Detect which cell encompasses the target text, then output its (X, Y) center coordinate. 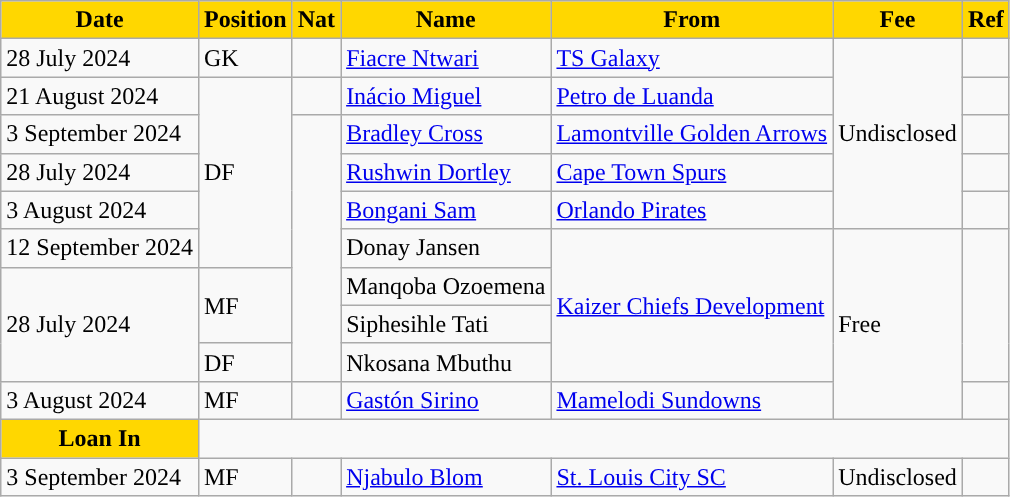
Orlando Pirates (692, 210)
St. Louis City SC (692, 477)
Manqoba Ozoemena (446, 286)
Lamontville Golden Arrows (692, 134)
Petro de Luanda (692, 96)
Nat (316, 20)
12 September 2024 (100, 248)
Kaizer Chiefs Development (692, 305)
Bongani Sam (446, 210)
Name (446, 20)
Siphesihle Tati (446, 324)
GK (245, 58)
Bradley Cross (446, 134)
21 August 2024 (100, 96)
From (692, 20)
Gastón Sirino (446, 400)
TS Galaxy (692, 58)
Loan In (100, 438)
Fee (898, 20)
Position (245, 20)
Njabulo Blom (446, 477)
Inácio Miguel (446, 96)
Fiacre Ntwari (446, 58)
Mamelodi Sundowns (692, 400)
Ref (986, 20)
Cape Town Spurs (692, 172)
Nkosana Mbuthu (446, 362)
Rushwin Dortley (446, 172)
Donay Jansen (446, 248)
Free (898, 324)
Date (100, 20)
